Detect which cell encompasses the target text, then output its [X, Y] center coordinate. 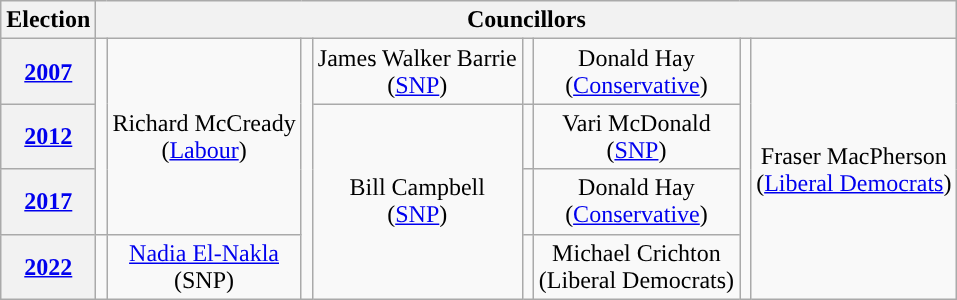
James Walker Barrie(SNP) [417, 72]
Bill Campbell(SNP) [417, 202]
2007 [48, 72]
Councillors [526, 20]
2012 [48, 136]
2022 [48, 266]
Richard McCready(Labour) [204, 136]
Election [48, 20]
Michael Crichton(Liberal Democrats) [636, 266]
2017 [48, 202]
Nadia El-Nakla(SNP) [204, 266]
Vari McDonald(SNP) [636, 136]
Fraser MacPherson(Liberal Democrats) [854, 169]
